Return (X, Y) of the center of cell containing provided text 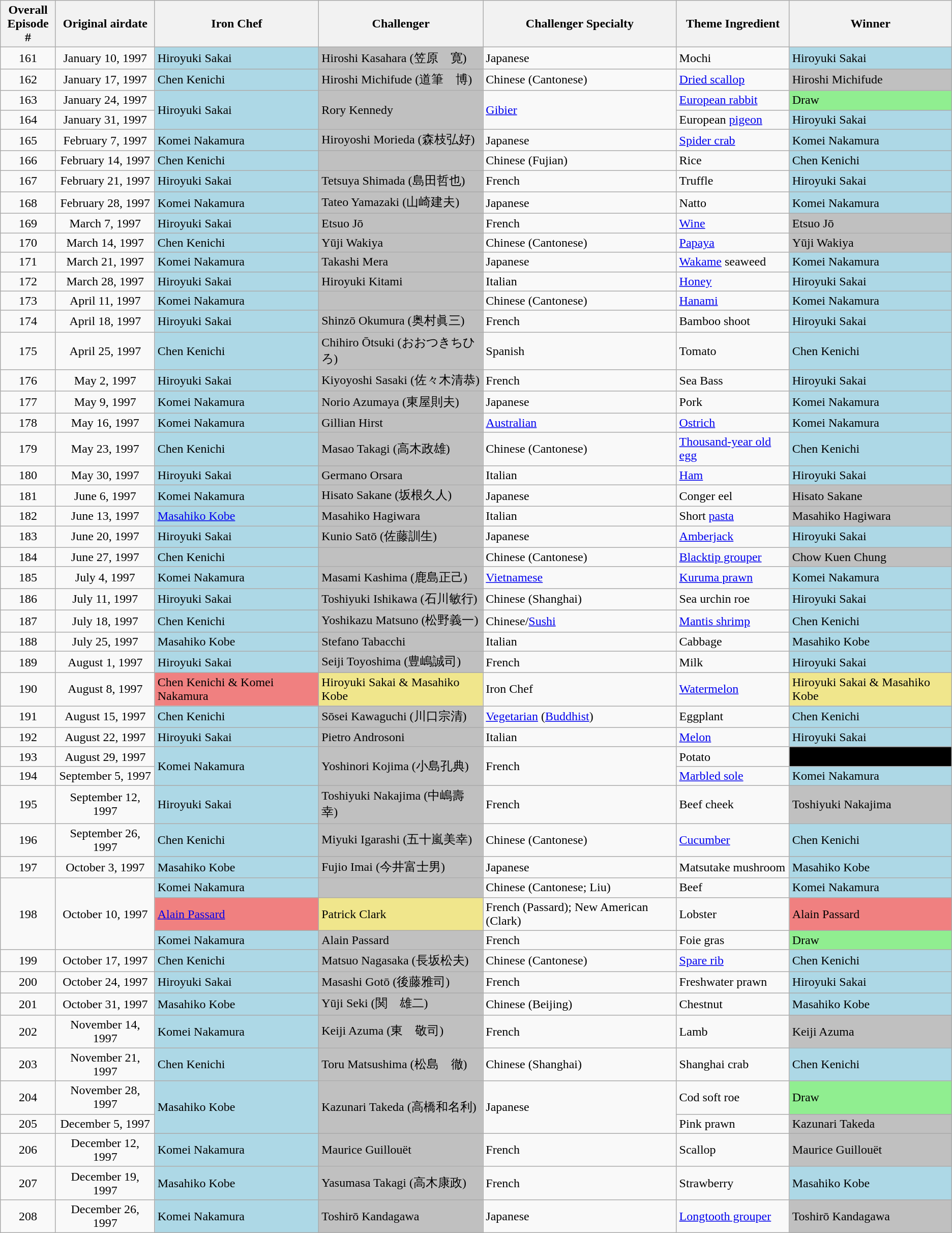
December 19, 1997 (105, 1183)
Yoshinori Kojima (小島孔典) (401, 766)
Masami Kashima (鹿島正己) (401, 578)
July 18, 1997 (105, 621)
167 (28, 181)
Stefano Tabacchi (401, 641)
179 (28, 449)
Chinese/Sushi (580, 621)
189 (28, 662)
Masao Takagi (高木政雄) (401, 449)
Kazunari Takeda (871, 1124)
October 17, 1997 (105, 960)
Freshwater prawn (733, 983)
December 12, 1997 (105, 1150)
April 18, 1997 (105, 321)
Gillian Hirst (401, 423)
Marbled sole (733, 776)
Melon (733, 737)
June 13, 1997 (105, 516)
Hisato Sakane (坂根久人) (401, 495)
Toshiyuki Nakajima (中嶋壽幸) (401, 804)
Honey (733, 281)
June 27, 1997 (105, 557)
April 11, 1997 (105, 301)
Norio Azumaya (東屋則夫) (401, 402)
Winner (871, 24)
Shinzō Okumura (奥村眞三) (401, 321)
November 28, 1997 (105, 1098)
June 20, 1997 (105, 537)
Blacktip grouper (733, 557)
175 (28, 351)
September 26, 1997 (105, 839)
May 30, 1997 (105, 475)
Chinese (Beijing) (580, 1004)
Keiji Azuma (東 敬司) (401, 1032)
March 7, 1997 (105, 223)
201 (28, 1004)
Spider crab (733, 140)
162 (28, 79)
187 (28, 621)
Gibier (580, 110)
Chen Kenichi & Komei Nakamura (236, 690)
Scallop (733, 1150)
Hanami (733, 301)
Chihiro Ōtsuki (おおつきちひろ) (401, 351)
184 (28, 557)
Potato (733, 756)
Papaya (733, 243)
March 14, 1997 (105, 243)
May 16, 1997 (105, 423)
Chinese (Fujian) (580, 161)
Thousand-year old egg (733, 449)
Kuruma prawn (733, 578)
Kazunari Takeda (高橋和名利) (401, 1107)
No Contest (871, 756)
200 (28, 983)
October 10, 1997 (105, 914)
Yasumasa Takagi (高木康政) (401, 1183)
Mantis shrimp (733, 621)
Cabbage (733, 641)
204 (28, 1098)
Lamb (733, 1032)
July 4, 1997 (105, 578)
185 (28, 578)
Eggplant (733, 717)
Shanghai crab (733, 1064)
Toru Matsushima (松島 徹) (401, 1064)
August 29, 1997 (105, 756)
Toshiyuki Ishikawa (石川敏行) (401, 599)
Yoshikazu Matsuno (松野義一) (401, 621)
198 (28, 914)
182 (28, 516)
Conger eel (733, 495)
161 (28, 58)
Cucumber (733, 839)
Rory Kennedy (401, 110)
Short pasta (733, 516)
Spanish (580, 351)
177 (28, 402)
172 (28, 281)
166 (28, 161)
Beef cheek (733, 804)
Takashi Mera (401, 262)
Foie gras (733, 940)
203 (28, 1064)
206 (28, 1150)
199 (28, 960)
Tetsuya Shimada (島田哲也) (401, 181)
November 21, 1997 (105, 1064)
Pink prawn (733, 1124)
Wakame seaweed (733, 262)
Challenger (401, 24)
Watermelon (733, 690)
May 23, 1997 (105, 449)
Masashi Gotō (後藤雅司) (401, 983)
June 6, 1997 (105, 495)
194 (28, 776)
Keiji Azuma (871, 1032)
September 12, 1997 (105, 804)
Sōsei Kawaguchi (川口宗清) (401, 717)
165 (28, 140)
Theme Ingredient (733, 24)
Challenger Specialty (580, 24)
Natto (733, 202)
Hiroshi Michifude (871, 79)
Strawberry (733, 1183)
169 (28, 223)
Ostrich (733, 423)
Beef (733, 888)
July 25, 1997 (105, 641)
August 22, 1997 (105, 737)
October 3, 1997 (105, 868)
Hiroyoshi Morieda (森枝弘好) (401, 140)
January 31, 1997 (105, 120)
Matsuo Nagasaka (長坂松夫) (401, 960)
March 21, 1997 (105, 262)
European rabbit (733, 100)
Kunio Satō (佐藤訓生) (401, 537)
202 (28, 1032)
171 (28, 262)
Sea Bass (733, 380)
Toshiyuki Nakajima (871, 804)
Lobster (733, 914)
August 15, 1997 (105, 717)
Hiroyuki Kitami (401, 281)
Patrick Clark (401, 914)
Sea urchin roe (733, 599)
December 26, 1997 (105, 1216)
Chow Kuen Chung (871, 557)
October 24, 1997 (105, 983)
168 (28, 202)
190 (28, 690)
Matsutake mushroom (733, 868)
August 8, 1997 (105, 690)
Mochi (733, 58)
Seiji Toyoshima (豊嶋誠司) (401, 662)
Truffle (733, 181)
OverallEpisode # (28, 24)
193 (28, 756)
Bamboo shoot (733, 321)
May 2, 1997 (105, 380)
186 (28, 599)
Milk (733, 662)
Wine (733, 223)
Cod soft roe (733, 1098)
Chinese (Cantonese; Liu) (580, 888)
208 (28, 1216)
Pork (733, 402)
Hiroshi Michifude (道筆 博) (401, 79)
181 (28, 495)
Longtooth grouper (733, 1216)
183 (28, 537)
February 7, 1997 (105, 140)
December 5, 1997 (105, 1124)
January 10, 1997 (105, 58)
January 24, 1997 (105, 100)
October 31, 1997 (105, 1004)
174 (28, 321)
April 25, 1997 (105, 351)
Dried scallop (733, 79)
July 11, 1997 (105, 599)
Miyuki Igarashi (五十嵐美幸) (401, 839)
August 1, 1997 (105, 662)
Yūji Seki (関 雄二) (401, 1004)
176 (28, 380)
May 9, 1997 (105, 402)
170 (28, 243)
Germano Orsara (401, 475)
178 (28, 423)
September 5, 1997 (105, 776)
Pietro Androsoni (401, 737)
195 (28, 804)
January 17, 1997 (105, 79)
Spare rib (733, 960)
180 (28, 475)
February 14, 1997 (105, 161)
188 (28, 641)
February 21, 1997 (105, 181)
192 (28, 737)
French (Passard); New American (Clark) (580, 914)
Hisato Sakane (871, 495)
Ham (733, 475)
March 28, 1997 (105, 281)
Vegetarian (Buddhist) (580, 717)
European pigeon (733, 120)
Tateo Yamazaki (山崎建夫) (401, 202)
196 (28, 839)
February 28, 1997 (105, 202)
Fujio Imai (今井富士男) (401, 868)
164 (28, 120)
Chestnut (733, 1004)
Original airdate (105, 24)
197 (28, 868)
191 (28, 717)
Amberjack (733, 537)
205 (28, 1124)
Vietnamese (580, 578)
November 14, 1997 (105, 1032)
Australian (580, 423)
Rice (733, 161)
Tomato (733, 351)
Hiroshi Kasahara (笠原 寛) (401, 58)
173 (28, 301)
Kiyoyoshi Sasaki (佐々木清恭) (401, 380)
163 (28, 100)
207 (28, 1183)
